From the cell containing the given text, extract its center point as (x, y) coordinate. 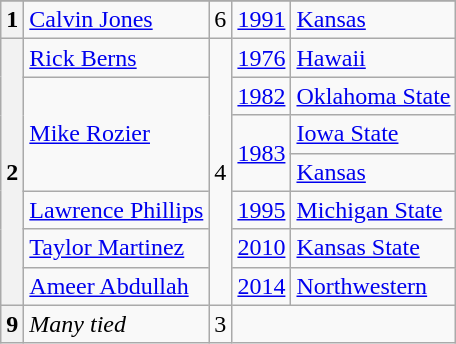
Calvin Jones (116, 20)
4 (220, 172)
1995 (262, 210)
3 (220, 324)
Kansas State (374, 248)
1982 (262, 96)
Rick Berns (116, 58)
1976 (262, 58)
Oklahoma State (374, 96)
1983 (262, 153)
2 (12, 172)
Hawaii (374, 58)
Lawrence Phillips (116, 210)
1991 (262, 20)
Taylor Martinez (116, 248)
Iowa State (374, 134)
9 (12, 324)
2010 (262, 248)
Northwestern (374, 286)
Many tied (116, 324)
1 (12, 20)
Mike Rozier (116, 134)
Ameer Abdullah (116, 286)
2014 (262, 286)
Michigan State (374, 210)
6 (220, 20)
